Return the (x, y) coordinate for the center point of the cell that contains the specified text.  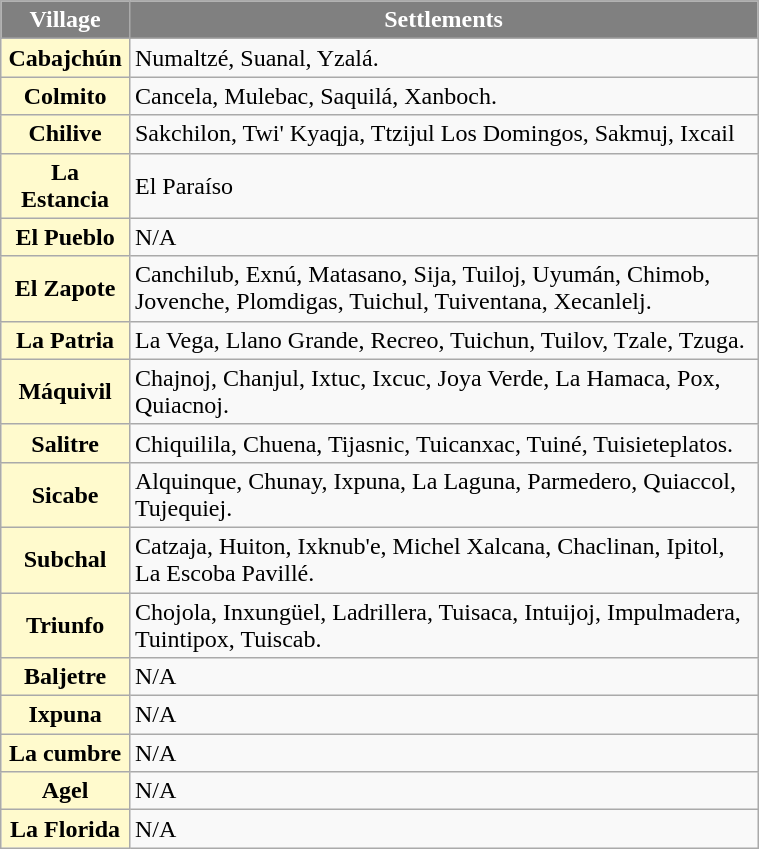
El Paraíso (443, 186)
Settlements (443, 20)
Sakchilon, Twi' Kyaqja, Ttzijul Los Domingos, Sakmuj, Ixcail (443, 134)
Agel (66, 791)
Chojola, Inxungüel, Ladrillera, Tuisaca, Intuijoj, Impulmadera, Tuintipox, Tuiscab. (443, 624)
Máquivil (66, 392)
Cabajchún (66, 58)
La cumbre (66, 753)
Baljetre (66, 677)
El Zapote (66, 288)
Ixpuna (66, 715)
Cancela, Mulebac, Saquilá, Xanboch. (443, 96)
La Estancia (66, 186)
Village (66, 20)
La Vega, Llano Grande, Recreo, Tuichun, Tuilov, Tzale, Tzuga. (443, 340)
Alquinque, Chunay, Ixpuna, La Laguna, Parmedero, Quiaccol, Tujequiej. (443, 494)
Canchilub, Exnú, Matasano, Sija, Tuiloj, Uyumán, Chimob, Jovenche, Plomdigas, Tuichul, Tuiventana, Xecanlelj. (443, 288)
La Florida (66, 829)
La Patria (66, 340)
Chajnoj, Chanjul, Ixtuc, Ixcuc, Joya Verde, La Hamaca, Pox, Quiacnoj. (443, 392)
Chiquilila, Chuena, Tijasnic, Tuicanxac, Tuiné, Tuisieteplatos. (443, 443)
Numaltzé, Suanal, Yzalá. (443, 58)
Subchal (66, 560)
Sicabe (66, 494)
Colmito (66, 96)
Triunfo (66, 624)
Chilive (66, 134)
El Pueblo (66, 237)
Catzaja, Huiton, Ixknub'e, Michel Xalcana, Chaclinan, Ipitol, La Escoba Pavillé. (443, 560)
Salitre (66, 443)
